Determine the [X, Y] coordinate at the center of the cell enclosing the given text.  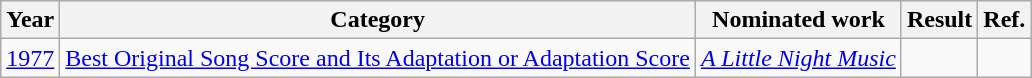
Category [378, 20]
Year [30, 20]
Best Original Song Score and Its Adaptation or Adaptation Score [378, 58]
Ref. [1004, 20]
Nominated work [798, 20]
A Little Night Music [798, 58]
Result [939, 20]
1977 [30, 58]
